Return the (X, Y) coordinate for the center point of the cell that contains the specified text.  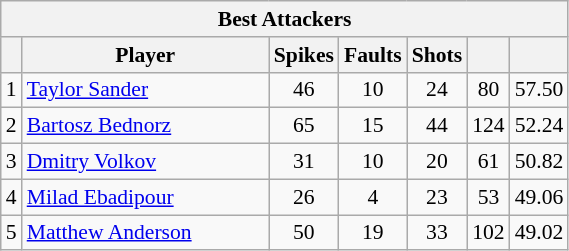
102 (488, 233)
49.06 (540, 197)
33 (438, 233)
1 (12, 90)
Best Attackers (285, 19)
53 (488, 197)
49.02 (540, 233)
3 (12, 162)
Taylor Sander (146, 90)
52.24 (540, 126)
44 (438, 126)
50 (304, 233)
65 (304, 126)
Matthew Anderson (146, 233)
Spikes (304, 55)
46 (304, 90)
50.82 (540, 162)
Faults (373, 55)
57.50 (540, 90)
2 (12, 126)
80 (488, 90)
15 (373, 126)
Shots (438, 55)
61 (488, 162)
26 (304, 197)
31 (304, 162)
19 (373, 233)
Dmitry Volkov (146, 162)
24 (438, 90)
Bartosz Bednorz (146, 126)
Player (146, 55)
124 (488, 126)
20 (438, 162)
Milad Ebadipour (146, 197)
5 (12, 233)
23 (438, 197)
